Identify which cell holds the provided text, then report its (X, Y) central coordinate. 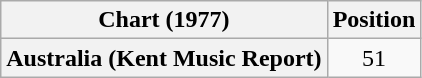
Chart (1977) (164, 20)
51 (374, 58)
Position (374, 20)
Australia (Kent Music Report) (164, 58)
